Detect which cell encompasses the target text, then output its (X, Y) center coordinate. 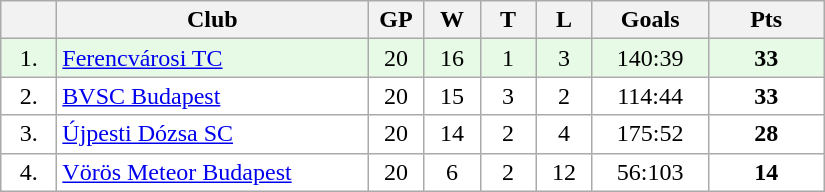
W (452, 20)
GP (396, 20)
56:103 (650, 172)
Club (212, 20)
4. (29, 172)
Újpesti Dózsa SC (212, 134)
4 (564, 134)
T (508, 20)
114:44 (650, 96)
16 (452, 58)
15 (452, 96)
1 (508, 58)
Ferencvárosi TC (212, 58)
175:52 (650, 134)
Goals (650, 20)
6 (452, 172)
12 (564, 172)
2. (29, 96)
28 (766, 134)
L (564, 20)
Vörös Meteor Budapest (212, 172)
140:39 (650, 58)
Pts (766, 20)
BVSC Budapest (212, 96)
3. (29, 134)
1. (29, 58)
